Identify which cell holds the provided text, then report its [X, Y] central coordinate. 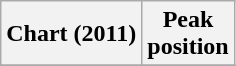
Peakposition [188, 34]
Chart (2011) [72, 34]
